Determine the (X, Y) coordinate at the center of the cell enclosing the given text.  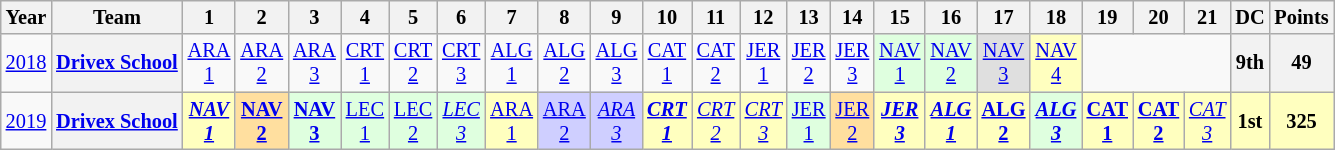
9th (1250, 63)
DC (1250, 17)
8 (564, 17)
6 (461, 17)
14 (852, 17)
Year (26, 17)
20 (1158, 17)
21 (1207, 17)
12 (764, 17)
17 (1004, 17)
LEC3 (461, 121)
1st (1250, 121)
2018 (26, 63)
9 (617, 17)
2 (262, 17)
2019 (26, 121)
3 (314, 17)
NAV4 (1056, 63)
325 (1301, 121)
LEC1 (365, 121)
Points (1301, 17)
5 (413, 17)
10 (666, 17)
1 (210, 17)
CAT3 (1207, 121)
4 (365, 17)
49 (1301, 63)
15 (900, 17)
7 (512, 17)
18 (1056, 17)
19 (1108, 17)
13 (809, 17)
16 (950, 17)
LEC2 (413, 121)
11 (716, 17)
Team (116, 17)
